For the text-containing cell, return its midpoint in [x, y] coordinate format. 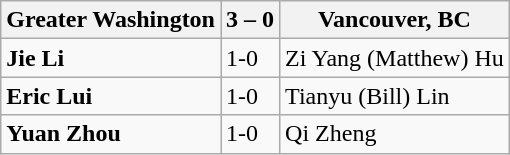
Vancouver, BC [395, 20]
Jie Li [111, 58]
Tianyu (Bill) Lin [395, 96]
3 – 0 [250, 20]
Qi Zheng [395, 134]
Greater Washington [111, 20]
Eric Lui [111, 96]
Zi Yang (Matthew) Hu [395, 58]
Yuan Zhou [111, 134]
